Return (x, y) of the center of cell containing provided text 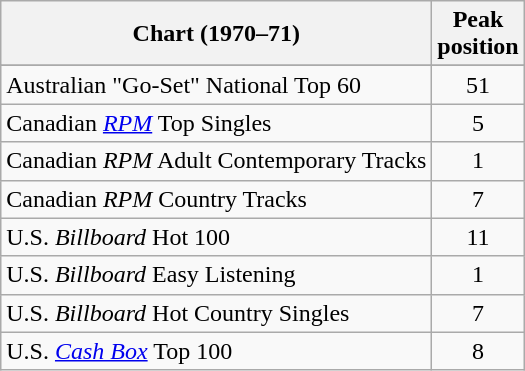
Australian "Go-Set" National Top 60 (216, 85)
Canadian RPM Top Singles (216, 123)
5 (478, 123)
U.S. Billboard Hot 100 (216, 237)
Canadian RPM Adult Contemporary Tracks (216, 161)
8 (478, 351)
11 (478, 237)
Peakposition (478, 34)
51 (478, 85)
Chart (1970–71) (216, 34)
Canadian RPM Country Tracks (216, 199)
U.S. Billboard Hot Country Singles (216, 313)
U.S. Cash Box Top 100 (216, 351)
U.S. Billboard Easy Listening (216, 275)
